Output the [x, y] coordinate of the center of the cell containing the given text.  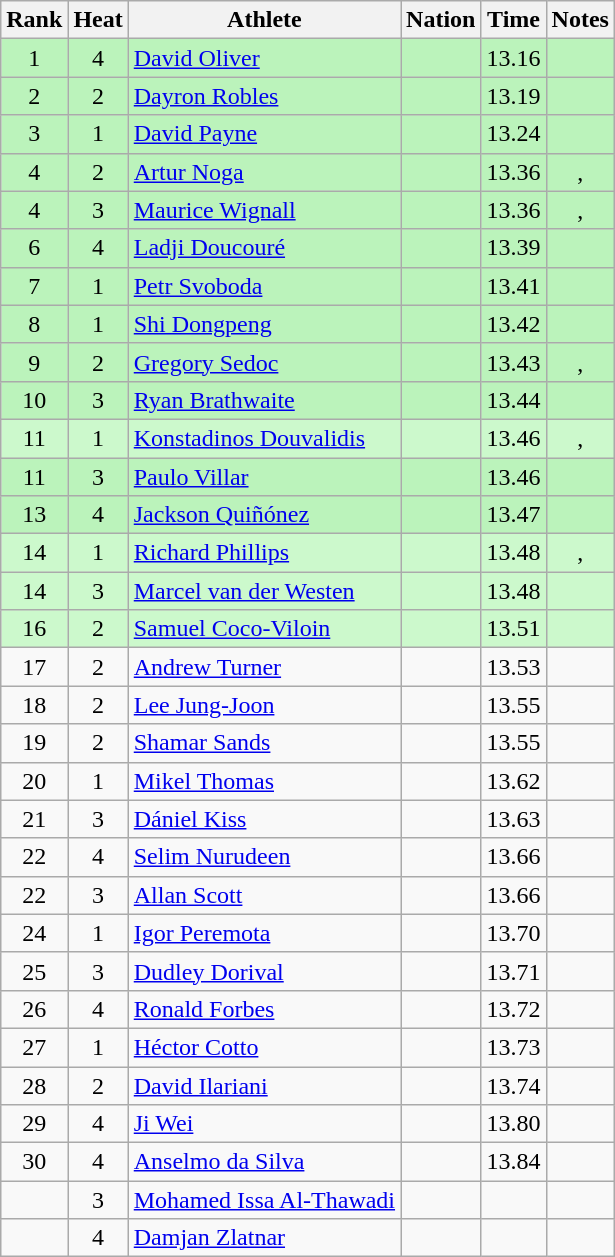
24 [34, 933]
25 [34, 971]
Ryan Brathwaite [264, 400]
Ronald Forbes [264, 1009]
Gregory Sedoc [264, 362]
6 [34, 248]
13.84 [514, 1162]
13.71 [514, 971]
13.24 [514, 134]
Igor Peremota [264, 933]
Ji Wei [264, 1124]
13.51 [514, 629]
Dayron Robles [264, 96]
13.70 [514, 933]
29 [34, 1124]
20 [34, 781]
Artur Noga [264, 172]
21 [34, 819]
Konstadinos Douvalidis [264, 438]
13.42 [514, 324]
13.53 [514, 667]
13.41 [514, 286]
David Oliver [264, 58]
Mohamed Issa Al-Thawadi [264, 1200]
Shamar Sands [264, 743]
Ladji Doucouré [264, 248]
13.63 [514, 819]
Notes [580, 20]
7 [34, 286]
30 [34, 1162]
Héctor Cotto [264, 1047]
Shi Dongpeng [264, 324]
Dudley Dorival [264, 971]
Damjan Zlatnar [264, 1238]
Paulo Villar [264, 477]
13.47 [514, 515]
Jackson Quiñónez [264, 515]
Anselmo da Silva [264, 1162]
28 [34, 1085]
Maurice Wignall [264, 210]
10 [34, 400]
16 [34, 629]
Lee Jung-Joon [264, 705]
13.73 [514, 1047]
Selim Nurudeen [264, 857]
13.62 [514, 781]
13 [34, 515]
Marcel van der Westen [264, 591]
David Payne [264, 134]
Time [514, 20]
Samuel Coco-Viloin [264, 629]
David Ilariani [264, 1085]
Rank [34, 20]
Richard Phillips [264, 553]
13.80 [514, 1124]
18 [34, 705]
13.19 [514, 96]
13.43 [514, 362]
Mikel Thomas [264, 781]
17 [34, 667]
Athlete [264, 20]
Allan Scott [264, 895]
26 [34, 1009]
Nation [441, 20]
8 [34, 324]
Andrew Turner [264, 667]
13.44 [514, 400]
9 [34, 362]
Petr Svoboda [264, 286]
13.74 [514, 1085]
Dániel Kiss [264, 819]
13.16 [514, 58]
27 [34, 1047]
Heat [98, 20]
13.39 [514, 248]
19 [34, 743]
13.72 [514, 1009]
